Identify which cell holds the provided text, then report its (x, y) central coordinate. 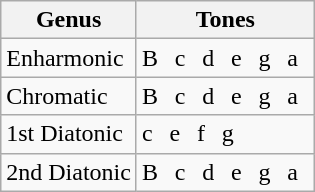
c e f g (225, 134)
1st Diatonic (69, 134)
Enharmonic (69, 58)
2nd Diatonic (69, 172)
Chromatic (69, 96)
Tones (225, 20)
Genus (69, 20)
